Detect which cell encompasses the target text, then output its (X, Y) center coordinate. 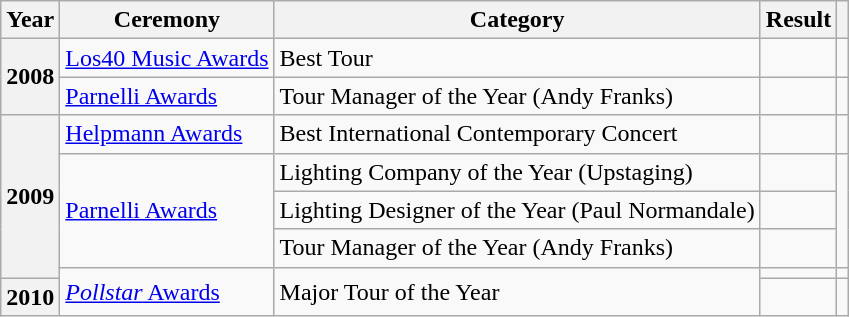
Result (798, 20)
Los40 Music Awards (167, 58)
2009 (30, 196)
2008 (30, 77)
Ceremony (167, 20)
Best International Contemporary Concert (517, 134)
Year (30, 20)
Lighting Designer of the Year (Paul Normandale) (517, 210)
Helpmann Awards (167, 134)
Best Tour (517, 58)
2010 (30, 297)
Lighting Company of the Year (Upstaging) (517, 172)
Pollstar Awards (167, 292)
Category (517, 20)
Major Tour of the Year (517, 292)
